Detect which cell encompasses the target text, then output its (X, Y) center coordinate. 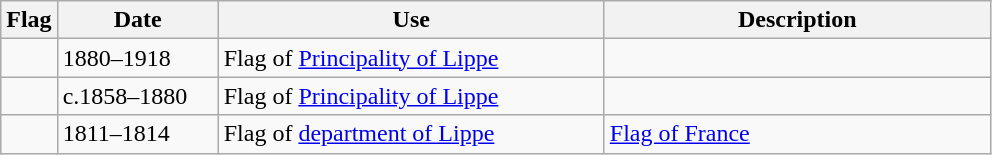
1811–1814 (138, 134)
Flag (29, 20)
1880–1918 (138, 58)
Flag of France (797, 134)
Flag of department of Lippe (411, 134)
Use (411, 20)
Description (797, 20)
c.1858–1880 (138, 96)
Date (138, 20)
